Search for the cell housing the specified text and yield its (x, y) center coordinate. 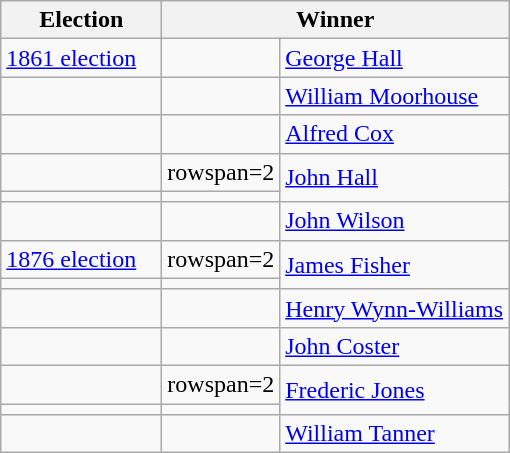
1861 election (82, 58)
James Fisher (394, 264)
John Coster (394, 346)
William Moorhouse (394, 96)
John Wilson (394, 221)
1876 election (82, 259)
George Hall (394, 58)
Henry Wynn-Williams (394, 308)
Frederic Jones (394, 390)
John Hall (394, 178)
William Tanner (394, 434)
Winner (336, 20)
Election (82, 20)
Alfred Cox (394, 134)
